Find where the given text appears and provide that cell's center as [X, Y] coordinate. 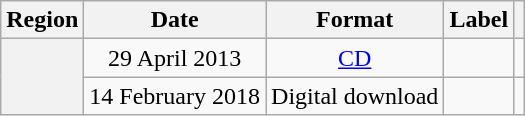
14 February 2018 [175, 96]
Date [175, 20]
CD [355, 58]
Label [479, 20]
Format [355, 20]
Digital download [355, 96]
Region [42, 20]
29 April 2013 [175, 58]
